Search for the cell housing the specified text and yield its [X, Y] center coordinate. 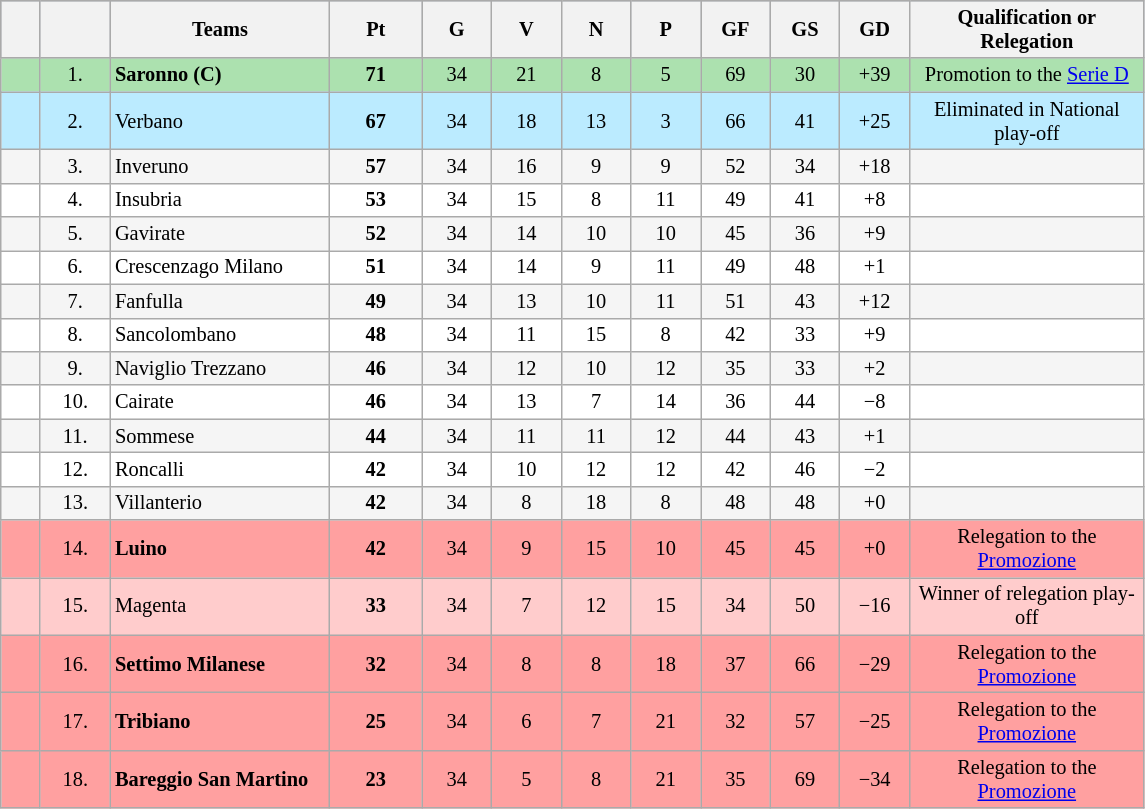
Cairate [220, 402]
25 [376, 721]
Naviglio Trezzano [220, 368]
Settimo Milanese [220, 664]
−25 [875, 721]
17. [75, 721]
4. [75, 200]
18. [75, 779]
1. [75, 75]
Verbano [220, 121]
7. [75, 301]
Magenta [220, 606]
Winner of relegation play-off [1026, 606]
Sommese [220, 436]
Eliminated in National play-off [1026, 121]
16 [527, 166]
16. [75, 664]
−34 [875, 779]
10. [75, 402]
Insubria [220, 200]
−16 [875, 606]
GF [735, 29]
Crescenzago Milano [220, 267]
Qualification or Relegation [1026, 29]
V [527, 29]
Sancolombano [220, 335]
3. [75, 166]
N [596, 29]
GS [805, 29]
30 [805, 75]
Villanterio [220, 503]
12. [75, 469]
Luino [220, 549]
50 [805, 606]
6 [527, 721]
6. [75, 267]
71 [376, 75]
+25 [875, 121]
−29 [875, 664]
9. [75, 368]
14. [75, 549]
+12 [875, 301]
+18 [875, 166]
Bareggio San Martino [220, 779]
Fanfulla [220, 301]
GD [875, 29]
−2 [875, 469]
Inveruno [220, 166]
Teams [220, 29]
2. [75, 121]
23 [376, 779]
Gavirate [220, 234]
5. [75, 234]
P [666, 29]
G [457, 29]
3 [666, 121]
13. [75, 503]
+2 [875, 368]
+8 [875, 200]
Promotion to the Serie D [1026, 75]
−8 [875, 402]
37 [735, 664]
8. [75, 335]
11. [75, 436]
53 [376, 200]
Pt [376, 29]
15. [75, 606]
Saronno (C) [220, 75]
+39 [875, 75]
67 [376, 121]
Tribiano [220, 721]
Roncalli [220, 469]
